Pinpoint the cell where the given text exists, returning its [X, Y] midpoint coordinate. 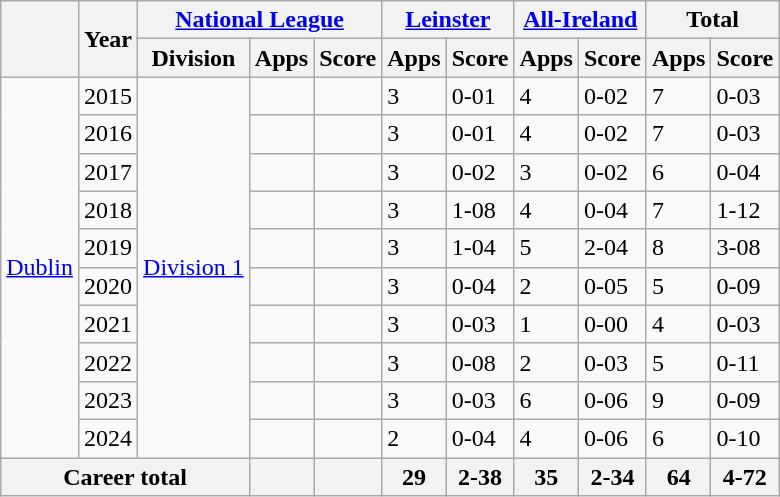
Year [108, 39]
0-05 [612, 286]
2022 [108, 362]
National League [260, 20]
1-04 [480, 248]
8 [678, 248]
9 [678, 400]
Total [712, 20]
0-08 [480, 362]
0-10 [745, 438]
Leinster [448, 20]
Career total [126, 477]
2024 [108, 438]
0-00 [612, 324]
Dublin [40, 268]
1 [546, 324]
2-34 [612, 477]
All-Ireland [580, 20]
2018 [108, 210]
2016 [108, 134]
2023 [108, 400]
2017 [108, 172]
2021 [108, 324]
Division [194, 58]
2-04 [612, 248]
2015 [108, 96]
3-08 [745, 248]
29 [414, 477]
Division 1 [194, 268]
4-72 [745, 477]
2-38 [480, 477]
2020 [108, 286]
1-08 [480, 210]
2019 [108, 248]
1-12 [745, 210]
0-11 [745, 362]
64 [678, 477]
35 [546, 477]
